Extract the [x, y] coordinate from the center of the cell holding the provided text.  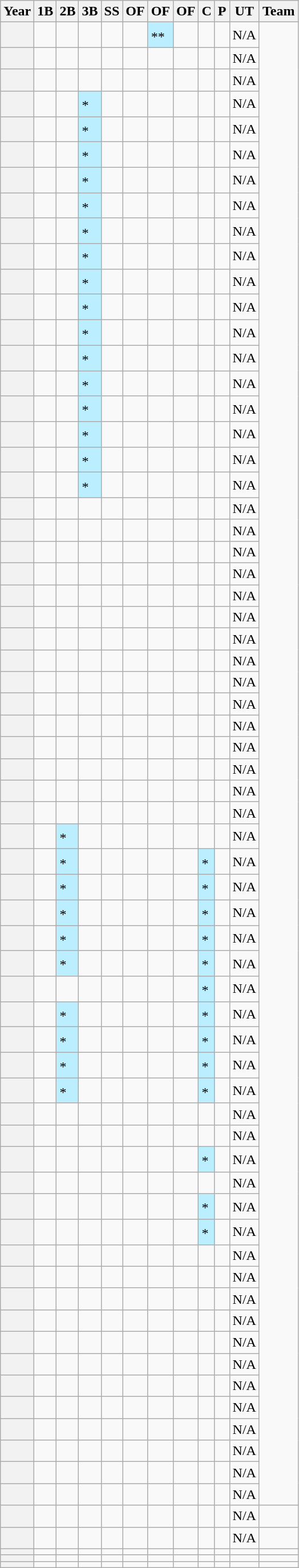
SS [112, 11]
** [160, 35]
1B [46, 11]
2B [67, 11]
C [207, 11]
Year [17, 11]
P [222, 11]
3B [90, 11]
Team [278, 11]
UT [244, 11]
